Return [X, Y] of the center of cell containing provided text 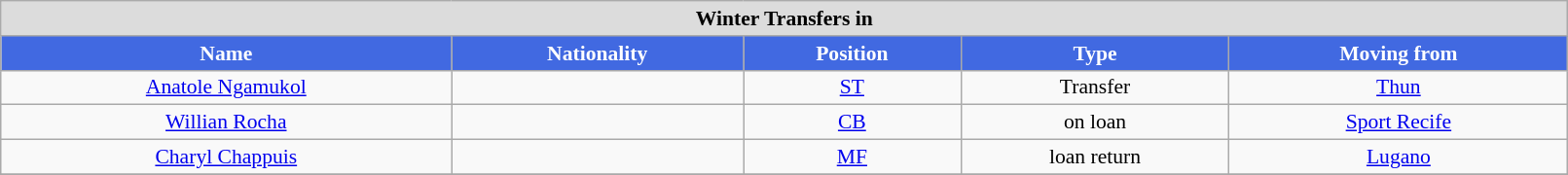
loan return [1095, 157]
Transfer [1095, 87]
Anatole Ngamukol [226, 87]
Thun [1399, 87]
Position [853, 53]
ST [853, 87]
MF [853, 157]
Moving from [1399, 53]
Name [226, 53]
on loan [1095, 122]
CB [853, 122]
Willian Rocha [226, 122]
Charyl Chappuis [226, 157]
Nationality [598, 53]
Winter Transfers in [784, 18]
Sport Recife [1399, 122]
Lugano [1399, 157]
Type [1095, 53]
